Output the [x, y] coordinate of the center of the cell containing the given text.  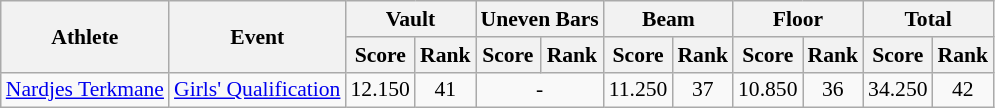
Total [928, 19]
Girls' Qualification [257, 90]
Vault [410, 19]
12.150 [380, 90]
41 [446, 90]
42 [964, 90]
Uneven Bars [540, 19]
34.250 [898, 90]
Athlete [85, 36]
36 [832, 90]
11.250 [638, 90]
- [540, 90]
Beam [668, 19]
37 [702, 90]
Event [257, 36]
Floor [798, 19]
Nardjes Terkmane [85, 90]
10.850 [768, 90]
